Locate the cell with the specified text and output its [X, Y] center coordinate. 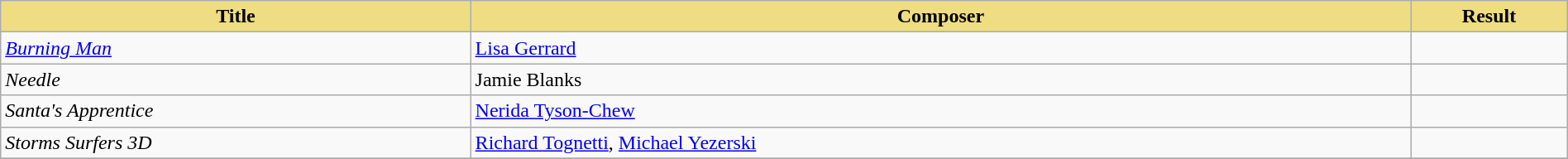
Composer [941, 17]
Jamie Blanks [941, 79]
Richard Tognetti, Michael Yezerski [941, 142]
Lisa Gerrard [941, 48]
Burning Man [236, 48]
Nerida Tyson-Chew [941, 111]
Needle [236, 79]
Santa's Apprentice [236, 111]
Result [1489, 17]
Storms Surfers 3D [236, 142]
Title [236, 17]
